Return the [X, Y] coordinate for the center point of the cell that contains the specified text.  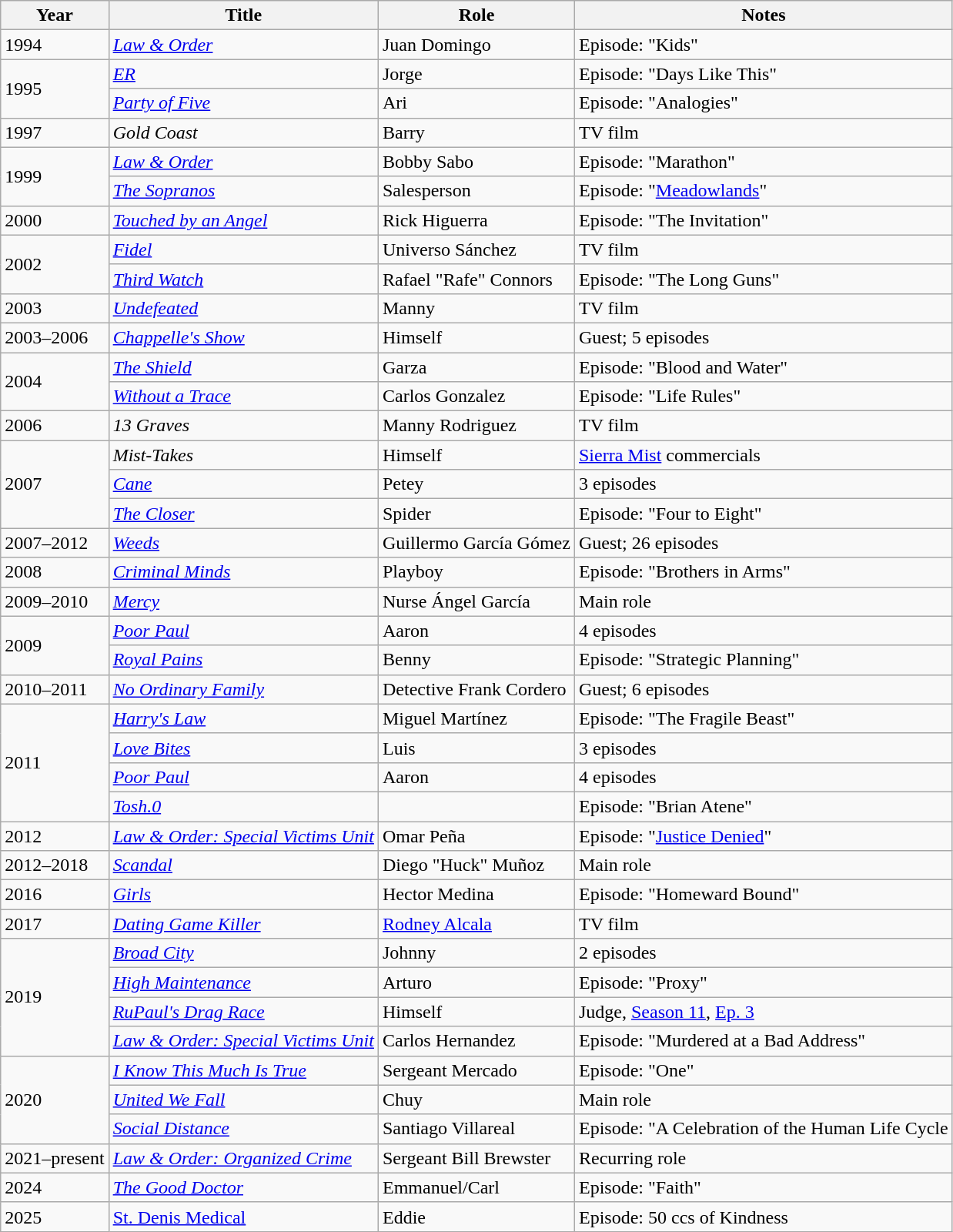
2011 [55, 762]
Weeds [243, 543]
Without a Trace [243, 397]
2008 [55, 572]
Episode: "Kids" [764, 45]
Johnny [476, 953]
Judge, Season 11, Ep. 3 [764, 1012]
Party of Five [243, 103]
Episode: "One" [764, 1070]
Episode: "Four to Eight" [764, 514]
Miguel Martínez [476, 718]
Hector Medina [476, 895]
The Closer [243, 514]
2010–2011 [55, 689]
Episode: "Brian Atene" [764, 806]
Jorge [476, 74]
Dating Game Killer [243, 924]
Santiago Villareal [476, 1129]
2009 [55, 645]
High Maintenance [243, 983]
Guest; 26 episodes [764, 543]
Royal Pains [243, 660]
13 Graves [243, 426]
Carlos Gonzalez [476, 397]
Notes [764, 15]
Chuy [476, 1100]
Cane [243, 484]
Rodney Alcala [476, 924]
1997 [55, 132]
Barry [476, 132]
Episode: "Homeward Bound" [764, 895]
Recurring role [764, 1158]
Episode: 50 ccs of Kindness [764, 1217]
2 episodes [764, 953]
Rick Higuerra [476, 220]
Episode: "The Invitation" [764, 220]
Episode: "A Celebration of the Human Life Cycle [764, 1129]
Sergeant Mercado [476, 1070]
2017 [55, 924]
Episode: "Analogies" [764, 103]
Episode: "Faith" [764, 1187]
2003–2006 [55, 337]
Broad City [243, 953]
Harry's Law [243, 718]
Girls [243, 895]
2004 [55, 382]
2007 [55, 484]
Episode: "Murdered at a Bad Address" [764, 1041]
Social Distance [243, 1129]
St. Denis Medical [243, 1217]
Manny [476, 308]
Love Bites [243, 748]
Episode: "Blood and Water" [764, 367]
United We Fall [243, 1100]
The Shield [243, 367]
Gold Coast [243, 132]
1994 [55, 45]
2012–2018 [55, 865]
Petey [476, 484]
2006 [55, 426]
Eddie [476, 1217]
1995 [55, 89]
Episode: "The Fragile Beast" [764, 718]
Tosh.0 [243, 806]
Chappelle's Show [243, 337]
2012 [55, 835]
Criminal Minds [243, 572]
Omar Peña [476, 835]
1999 [55, 176]
ER [243, 74]
Fidel [243, 249]
Ari [476, 103]
2009–2010 [55, 601]
Scandal [243, 865]
2003 [55, 308]
I Know This Much Is True [243, 1070]
RuPaul's Drag Race [243, 1012]
2025 [55, 1217]
Mist-Takes [243, 455]
Emmanuel/Carl [476, 1187]
2007–2012 [55, 543]
Third Watch [243, 279]
Episode: "Strategic Planning" [764, 660]
Luis [476, 748]
Sierra Mist commercials [764, 455]
2020 [55, 1100]
Touched by an Angel [243, 220]
Episode: "Days Like This" [764, 74]
The Good Doctor [243, 1187]
Episode: "The Long Guns" [764, 279]
Bobby Sabo [476, 162]
Juan Domingo [476, 45]
Episode: "Brothers in Arms" [764, 572]
Garza [476, 367]
Episode: "Life Rules" [764, 397]
2019 [55, 997]
Guillermo García Gómez [476, 543]
Salesperson [476, 191]
Year [55, 15]
The Sopranos [243, 191]
2000 [55, 220]
Title [243, 15]
Arturo [476, 983]
Diego "Huck" Muñoz [476, 865]
Undefeated [243, 308]
Manny Rodriguez [476, 426]
2024 [55, 1187]
Episode: "Justice Denied" [764, 835]
Rafael "Rafe" Connors [476, 279]
Carlos Hernandez [476, 1041]
Law & Order: Organized Crime [243, 1158]
Guest; 5 episodes [764, 337]
Sergeant Bill Brewster [476, 1158]
2002 [55, 264]
Episode: "Meadowlands" [764, 191]
Mercy [243, 601]
Role [476, 15]
Benny [476, 660]
Playboy [476, 572]
2021–present [55, 1158]
Detective Frank Cordero [476, 689]
2016 [55, 895]
Universo Sánchez [476, 249]
Spider [476, 514]
No Ordinary Family [243, 689]
Nurse Ángel García [476, 601]
Episode: "Proxy" [764, 983]
Guest; 6 episodes [764, 689]
Episode: "Marathon" [764, 162]
